Output the [X, Y] coordinate of the center of the cell containing the given text.  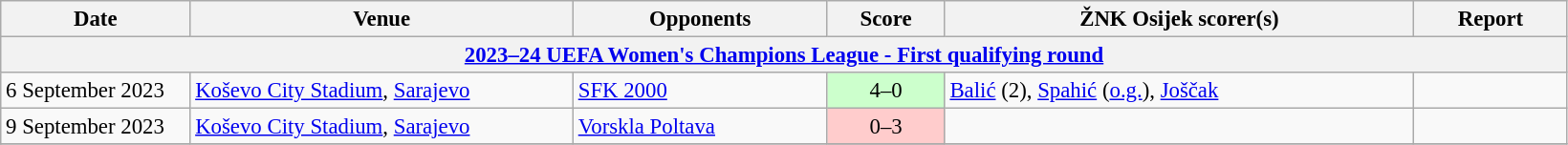
2023–24 UEFA Women's Champions League - First qualifying round [784, 55]
ŽNK Osijek scorer(s) [1180, 19]
Report [1492, 19]
Vorskla Poltava [700, 127]
Score [885, 19]
Opponents [700, 19]
Balić (2), Spahić (o.g.), Joščak [1180, 91]
Date [96, 19]
0–3 [885, 127]
SFK 2000 [700, 91]
4–0 [885, 91]
9 September 2023 [96, 127]
Venue [382, 19]
6 September 2023 [96, 91]
